Extract the [X, Y] coordinate from the center of the cell holding the provided text.  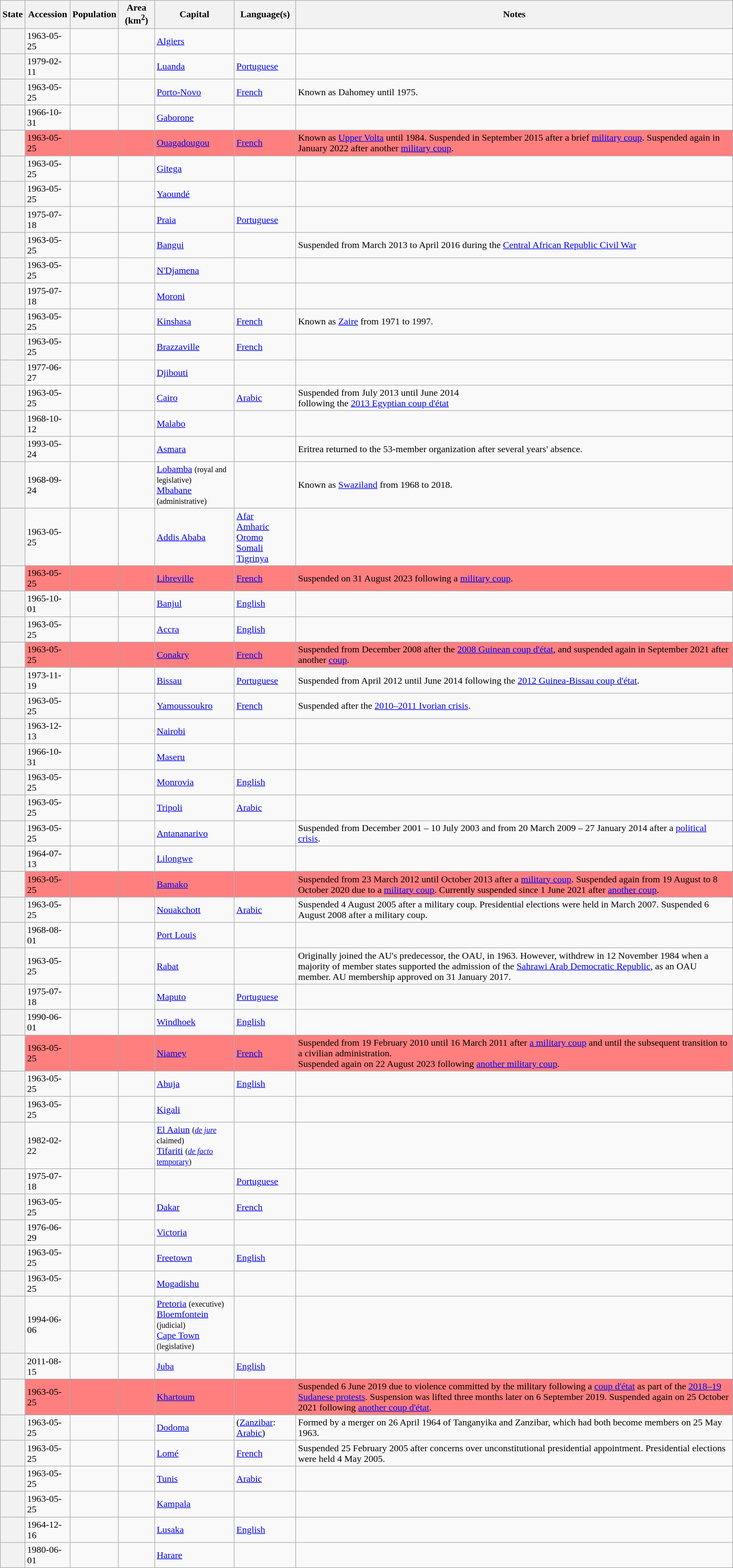
1994-06-06 [48, 1325]
Tunis [195, 1479]
Kampala [195, 1505]
Yamoussoukro [195, 706]
Dakar [195, 1207]
2011-08-15 [48, 1366]
State [13, 14]
Lomé [195, 1453]
1964-12-16 [48, 1530]
1964-07-13 [48, 859]
Algiers [195, 41]
Lusaka [195, 1530]
Suspended after the 2010–2011 Ivorian crisis. [515, 706]
Freetown [195, 1258]
1973-11-19 [48, 680]
Bangui [195, 245]
Djibouti [195, 372]
Capital [195, 14]
Yaoundé [195, 194]
Rabat [195, 966]
Khartoum [195, 1397]
1977-06-27 [48, 372]
Brazzaville [195, 347]
Harare [195, 1555]
Known as Zaire from 1971 to 1997. [515, 321]
Known as Dahomey until 1975. [515, 92]
Victoria [195, 1233]
Asmara [195, 449]
N'Djamena [195, 270]
Suspended from December 2001 – 10 July 2003 and from 20 March 2009 – 27 January 2014 after a political crisis. [515, 833]
Maseru [195, 757]
Language(s) [265, 14]
Praia [195, 219]
Abuja [195, 1084]
Kinshasa [195, 321]
Ouagadougou [195, 143]
1963-12-13 [48, 731]
Banjul [195, 604]
Port Louis [195, 935]
Suspended from March 2013 to April 2016 during the Central African Republic Civil War [515, 245]
Known as Swaziland from 1968 to 2018. [515, 485]
Libreville [195, 578]
Conakry [195, 655]
Area (km2) [137, 14]
1980-06-01 [48, 1555]
Luanda [195, 67]
Nairobi [195, 731]
1982-02-22 [48, 1146]
Gaborone [195, 118]
Addis Ababa [195, 537]
Accra [195, 629]
Dodoma [195, 1428]
Bamako [195, 884]
Pretoria (executive)Bloemfontein (judicial)Cape Town (legislative) [195, 1325]
Juba [195, 1366]
1993-05-24 [48, 449]
Suspended from July 2013 until June 2014following the 2013 Egyptian coup d'état [515, 398]
1990-06-01 [48, 1023]
Eritrea returned to the 53-member organization after several years' absence. [515, 449]
Nouakchott [195, 910]
(Zanzibar: Arabic) [265, 1428]
Suspended 25 February 2005 after concerns over unconstitutional presidential appointment. Presidential elections were held 4 May 2005. [515, 1453]
Mogadishu [195, 1284]
Suspended from April 2012 until June 2014 following the 2012 Guinea-Bissau coup d'état. [515, 680]
Cairo [195, 398]
Population [94, 14]
Accession [48, 14]
Porto-Novo [195, 92]
Suspended on 31 August 2023 following a military coup. [515, 578]
Antananarivo [195, 833]
Monrovia [195, 782]
1979-02-11 [48, 67]
1968-10-12 [48, 423]
Niamey [195, 1053]
Bissau [195, 680]
Malabo [195, 423]
Suspended from December 2008 after the 2008 Guinean coup d'état, and suspended again in September 2021 after another coup. [515, 655]
Kigali [195, 1110]
1968-09-24 [48, 485]
Maputo [195, 997]
El Aaiun (de jure claimed)Tifariti (de facto temporary) [195, 1146]
Formed by a merger on 26 April 1964 of Tanganyika and Zanzibar, which had both become members on 25 May 1963. [515, 1428]
Suspended 4 August 2005 after a military coup. Presidential elections were held in March 2007. Suspended 6 August 2008 after a military coup. [515, 910]
1965-10-01 [48, 604]
Afar Amharic Oromo Somali Tigrinya [265, 537]
1968-08-01 [48, 935]
Lilongwe [195, 859]
Moroni [195, 296]
Windhoek [195, 1023]
Gitega [195, 168]
Tripoli [195, 808]
Lobamba (royal and legislative)Mbabane (administrative) [195, 485]
1976-06-29 [48, 1233]
Notes [515, 14]
